Search for the cell housing the specified text and yield its (X, Y) center coordinate. 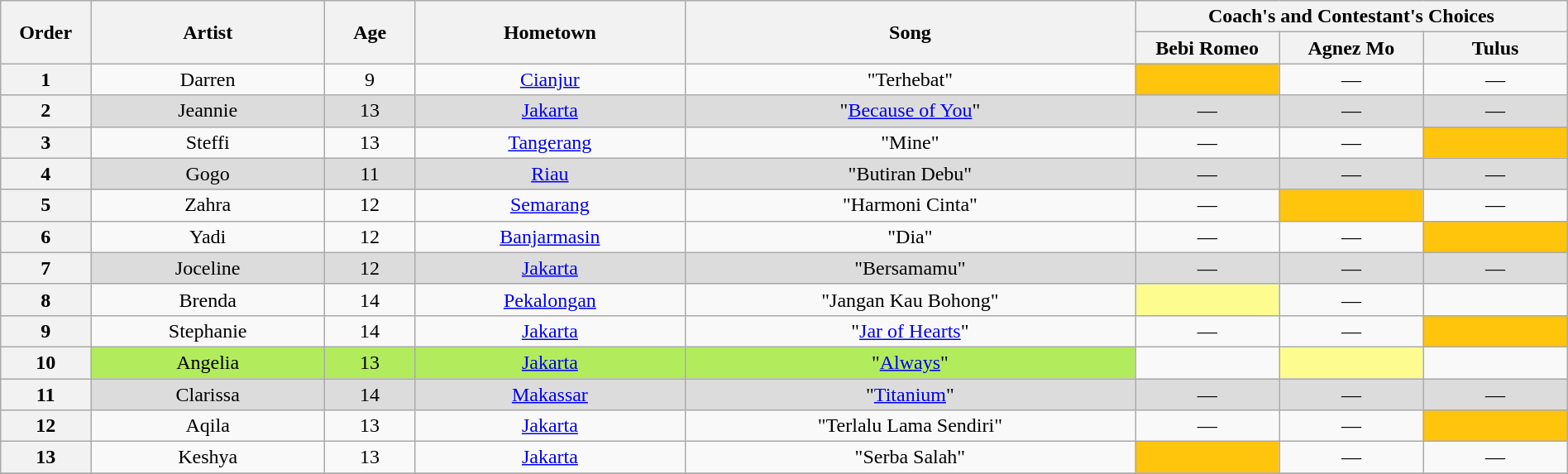
3 (46, 142)
"Terhebat" (910, 79)
Jeannie (208, 111)
"Serba Salah" (910, 457)
"Because of You" (910, 111)
Aqila (208, 426)
Joceline (208, 268)
"Dia" (910, 237)
"Mine" (910, 142)
Yadi (208, 237)
Pekalongan (551, 299)
Darren (208, 79)
"Jar of Hearts" (910, 331)
10 (46, 362)
"Terlalu Lama Sendiri" (910, 426)
"Butiran Debu" (910, 174)
5 (46, 205)
Zahra (208, 205)
"Harmoni Cinta" (910, 205)
Riau (551, 174)
Tangerang (551, 142)
Gogo (208, 174)
Makassar (551, 395)
Order (46, 32)
"Always" (910, 362)
Age (370, 32)
2 (46, 111)
Tulus (1495, 48)
Stephanie (208, 331)
Agnez Mo (1351, 48)
8 (46, 299)
Banjarmasin (551, 237)
"Titanium" (910, 395)
Hometown (551, 32)
Bebi Romeo (1207, 48)
6 (46, 237)
Keshya (208, 457)
4 (46, 174)
Semarang (551, 205)
"Bersamamu" (910, 268)
Coach's and Contestant's Choices (1351, 17)
7 (46, 268)
Steffi (208, 142)
Clarissa (208, 395)
Artist (208, 32)
Song (910, 32)
Brenda (208, 299)
1 (46, 79)
Cianjur (551, 79)
Angelia (208, 362)
"Jangan Kau Bohong" (910, 299)
